Provide the (x, y) coordinate of the cell's center where the given text is located.  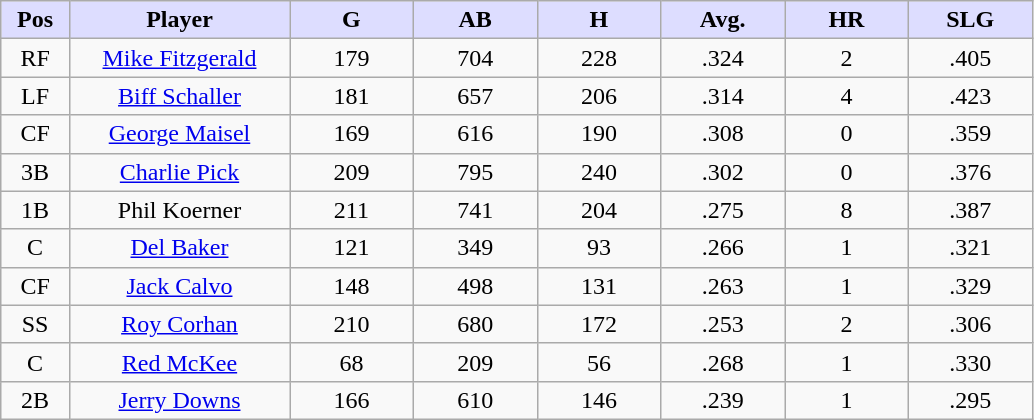
Jerry Downs (179, 400)
169 (352, 134)
Avg. (723, 20)
741 (475, 210)
.324 (723, 58)
131 (599, 286)
.359 (970, 134)
Jack Calvo (179, 286)
8 (846, 210)
68 (352, 362)
2B (36, 400)
.266 (723, 248)
.253 (723, 324)
93 (599, 248)
210 (352, 324)
.376 (970, 172)
H (599, 20)
.239 (723, 400)
SS (36, 324)
498 (475, 286)
Red McKee (179, 362)
.330 (970, 362)
LF (36, 96)
795 (475, 172)
.268 (723, 362)
Player (179, 20)
349 (475, 248)
228 (599, 58)
Biff Schaller (179, 96)
HR (846, 20)
704 (475, 58)
172 (599, 324)
240 (599, 172)
.275 (723, 210)
657 (475, 96)
.314 (723, 96)
680 (475, 324)
190 (599, 134)
616 (475, 134)
56 (599, 362)
148 (352, 286)
.306 (970, 324)
.308 (723, 134)
.321 (970, 248)
.329 (970, 286)
Pos (36, 20)
610 (475, 400)
AB (475, 20)
G (352, 20)
Del Baker (179, 248)
RF (36, 58)
1B (36, 210)
George Maisel (179, 134)
.302 (723, 172)
.423 (970, 96)
204 (599, 210)
4 (846, 96)
181 (352, 96)
179 (352, 58)
206 (599, 96)
Phil Koerner (179, 210)
166 (352, 400)
.387 (970, 210)
.405 (970, 58)
Roy Corhan (179, 324)
121 (352, 248)
SLG (970, 20)
.295 (970, 400)
146 (599, 400)
Charlie Pick (179, 172)
.263 (723, 286)
Mike Fitzgerald (179, 58)
3B (36, 172)
211 (352, 210)
